Find where the given text appears and provide that cell's center as (X, Y) coordinate. 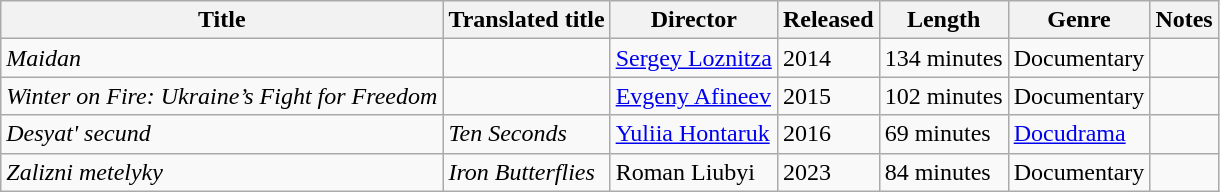
2016 (828, 134)
Desyat' secund (222, 134)
Director (694, 20)
69 minutes (944, 134)
84 minutes (944, 172)
102 minutes (944, 96)
Winter on Fire: Ukraine’s Fight for Freedom (222, 96)
Ten Seconds (526, 134)
Yuliia Hontaruk (694, 134)
Zalizni metelyky (222, 172)
Docudrama (1079, 134)
Length (944, 20)
Sergey Loznitza (694, 58)
Title (222, 20)
Roman Liubyi (694, 172)
2014 (828, 58)
Iron Butterflies (526, 172)
Released (828, 20)
Notes (1184, 20)
2023 (828, 172)
134 minutes (944, 58)
Evgeny Afineev (694, 96)
Maidan (222, 58)
Translated title (526, 20)
Genre (1079, 20)
2015 (828, 96)
